Determine the (x, y) coordinate at the center of the cell enclosing the given text.  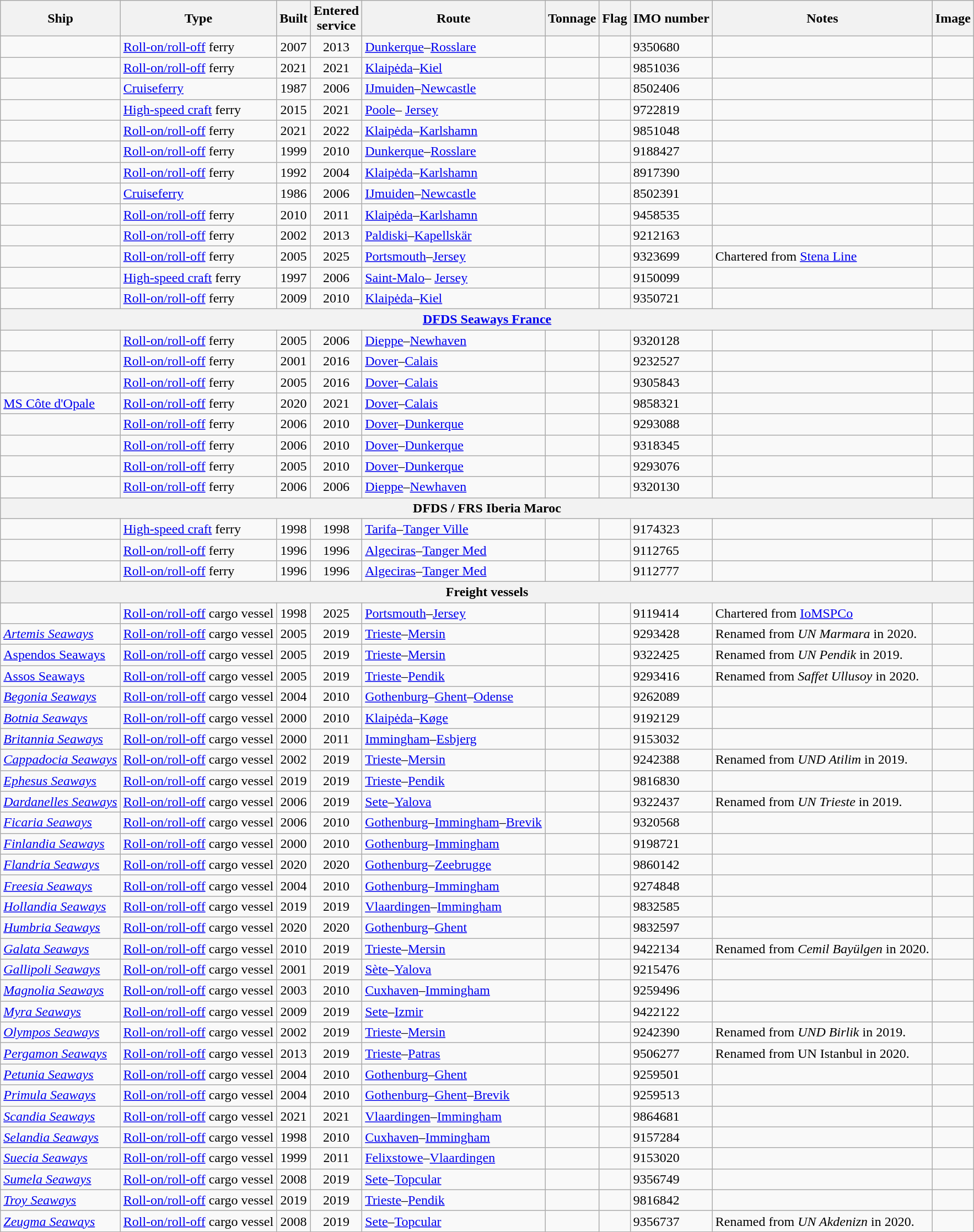
9858321 (671, 403)
9232527 (671, 361)
Route (454, 19)
9322437 (671, 802)
MS Côte d'Opale (61, 403)
9242388 (671, 760)
9150099 (671, 277)
9259496 (671, 991)
9212163 (671, 235)
9242390 (671, 1033)
Freesia Seaways (61, 885)
Renamed from UN Marmara in 2020. (822, 634)
DFDS Seaways France (487, 320)
Felixstowe–Vlaardingen (454, 1158)
Renamed from UN Pendik in 2019. (822, 655)
Chartered from IoMSPCo (822, 613)
9174323 (671, 529)
Renamed from Cemil Bayülgen in 2020. (822, 948)
8917390 (671, 172)
9832597 (671, 927)
Humbria Seaways (61, 927)
Image (953, 19)
Botnia Seaways (61, 718)
Renamed from UN Akdenizn in 2020. (822, 1221)
Primula Seaways (61, 1095)
Assos Seaways (61, 676)
9320128 (671, 341)
2022 (336, 131)
Built (294, 19)
9422134 (671, 948)
9153032 (671, 739)
Sete–Izmir (454, 1012)
Pergamon Seaways (61, 1053)
1987 (294, 89)
2007 (294, 47)
9293088 (671, 424)
Klaipėda–Køge (454, 718)
Magnolia Seaways (61, 991)
Paldiski–Kapellskär (454, 235)
Aspendos Seaways (61, 655)
IMO number (671, 19)
9816830 (671, 781)
9458535 (671, 214)
9157284 (671, 1137)
9816842 (671, 1200)
Sumela Seaways (61, 1179)
9259501 (671, 1074)
1986 (294, 193)
9356749 (671, 1179)
Type (198, 19)
9112777 (671, 571)
Trieste–Patras (454, 1053)
9320130 (671, 487)
9188427 (671, 152)
Gothenburg–Zeebrugge (454, 864)
Immingham–Esbjerg (454, 739)
Renamed from UN Istanbul in 2020. (822, 1053)
9112765 (671, 550)
Poole– Jersey (454, 110)
Zeugma Seaways (61, 1221)
Finlandia Seaways (61, 844)
Renamed from UND Birlik in 2019. (822, 1033)
Hollandia Seaways (61, 906)
Sete–Yalova (454, 802)
9320568 (671, 823)
Renamed from UN Trieste in 2019. (822, 802)
9215476 (671, 970)
9350680 (671, 47)
Myra Seaways (61, 1012)
9293416 (671, 676)
9356737 (671, 1221)
Artemis Seaways (61, 634)
9832585 (671, 906)
Suecia Seaways (61, 1158)
9305843 (671, 382)
Britannia Seaways (61, 739)
Scandia Seaways (61, 1116)
Flag (615, 19)
Cappadocia Seaways (61, 760)
9293076 (671, 466)
8502406 (671, 89)
9322425 (671, 655)
9860142 (671, 864)
Selandia Seaways (61, 1137)
1992 (294, 172)
Ficaria Seaways (61, 823)
Begonia Seaways (61, 697)
Chartered from Stena Line (822, 256)
2003 (294, 991)
9323699 (671, 256)
9422122 (671, 1012)
Gothenburg–Ghent–Brevik (454, 1095)
DFDS / FRS Iberia Maroc (487, 508)
9350721 (671, 299)
9119414 (671, 613)
9293428 (671, 634)
9198721 (671, 844)
Galata Seaways (61, 948)
Olympos Seaways (61, 1033)
9274848 (671, 885)
Gothenburg–Ghent–Odense (454, 697)
Gallipoli Seaways (61, 970)
9318345 (671, 445)
Flandria Seaways (61, 864)
8502391 (671, 193)
9864681 (671, 1116)
9851036 (671, 68)
Renamed from Saffet Ullusoy in 2020. (822, 676)
Ship (61, 19)
Enteredservice (336, 19)
Ephesus Seaways (61, 781)
Tarifa–Tanger Ville (454, 529)
9851048 (671, 131)
Notes (822, 19)
1997 (294, 277)
Dardanelles Seaways (61, 802)
Renamed from UND Atilim in 2019. (822, 760)
9259513 (671, 1095)
Freight vessels (487, 592)
Petunia Seaways (61, 1074)
Troy Seaways (61, 1200)
Tonnage (572, 19)
9153020 (671, 1158)
9722819 (671, 110)
9192129 (671, 718)
Sète–Yalova (454, 970)
2015 (294, 110)
Saint-Malo– Jersey (454, 277)
Gothenburg–Immingham–Brevik (454, 823)
9262089 (671, 697)
9506277 (671, 1053)
